Search for the cell housing the specified text and yield its [X, Y] center coordinate. 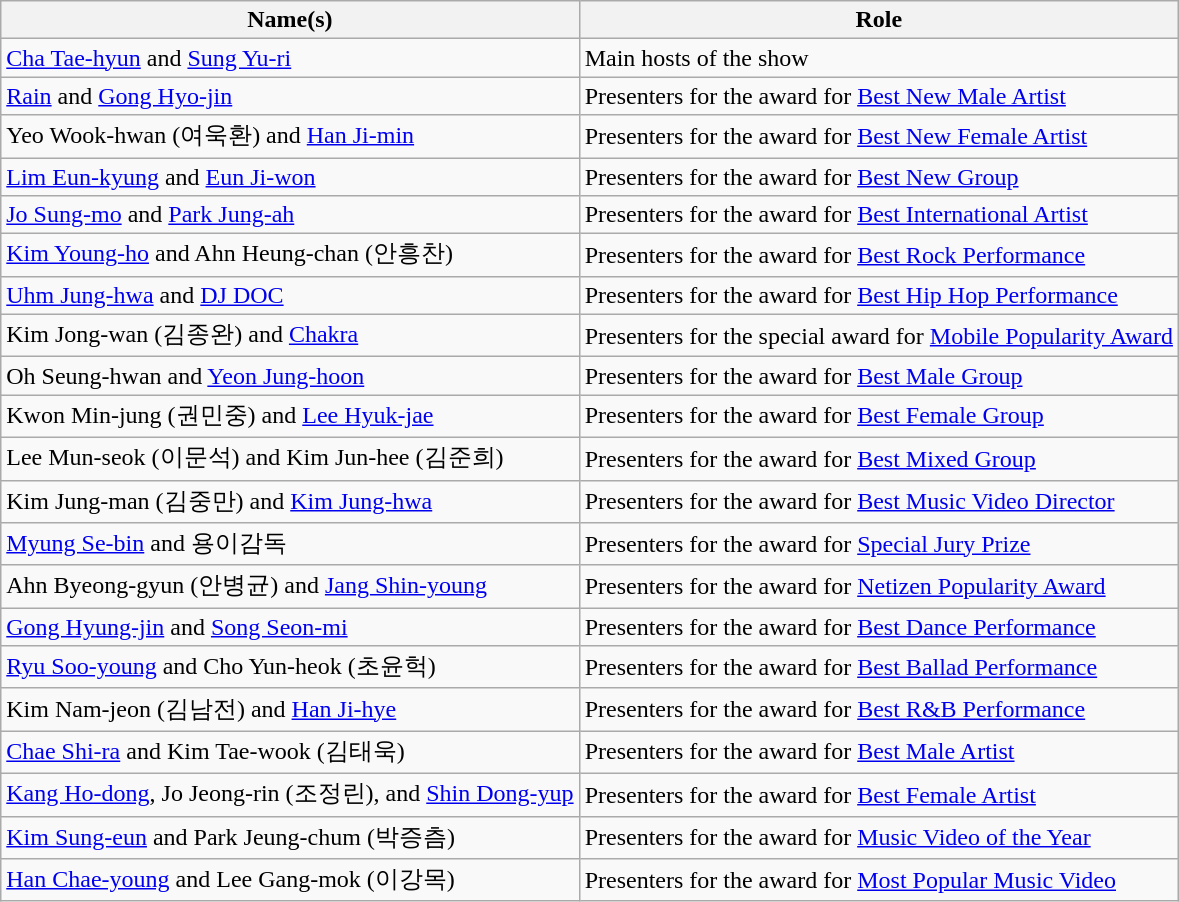
Kim Sung-eun and Park Jeung-chum (박증츰) [290, 838]
Presenters for the award for Music Video of the Year [878, 838]
Presenters for the special award for Mobile Popularity Award [878, 336]
Gong Hyung-jin and Song Seon-mi [290, 627]
Ryu Soo-young and Cho Yun-heok (초윤헉) [290, 668]
Presenters for the award for Best Music Video Director [878, 502]
Lim Eun-kyung and Eun Ji-won [290, 177]
Presenters for the award for Best R&B Performance [878, 710]
Uhm Jung-hwa and DJ DOC [290, 295]
Han Chae-young and Lee Gang-mok (이강목) [290, 880]
Presenters for the award for Best Ballad Performance [878, 668]
Presenters for the award for Best Mixed Group [878, 458]
Myung Se-bin and 용이감독 [290, 544]
Cha Tae-hyun and Sung Yu-ri [290, 58]
Jo Sung-mo and Park Jung-ah [290, 215]
Presenters for the award for Best New Group [878, 177]
Kim Young-ho and Ahn Heung-chan (안흥찬) [290, 256]
Presenters for the award for Special Jury Prize [878, 544]
Oh Seung-hwan and Yeon Jung-hoon [290, 376]
Presenters for the award for Best New Male Artist [878, 96]
Kwon Min-jung (권민중) and Lee Hyuk-jae [290, 416]
Kang Ho-dong, Jo Jeong-rin (조정린), and Shin Dong-yup [290, 794]
Kim Nam-jeon (김남전) and Han Ji-hye [290, 710]
Presenters for the award for Best Female Artist [878, 794]
Kim Jung-man (김중만) and Kim Jung-hwa [290, 502]
Chae Shi-ra and Kim Tae-wook (김태욱) [290, 752]
Presenters for the award for Best Male Group [878, 376]
Yeo Wook-hwan (여욱환) and Han Ji-min [290, 136]
Kim Jong-wan (김종완) and Chakra [290, 336]
Lee Mun-seok (이문석) and Kim Jun-hee (김준희) [290, 458]
Presenters for the award for Best Hip Hop Performance [878, 295]
Main hosts of the show [878, 58]
Presenters for the award for Best Rock Performance [878, 256]
Role [878, 20]
Presenters for the award for Best Female Group [878, 416]
Presenters for the award for Best International Artist [878, 215]
Ahn Byeong-gyun (안병균) and Jang Shin-young [290, 586]
Presenters for the award for Best New Female Artist [878, 136]
Presenters for the award for Netizen Popularity Award [878, 586]
Presenters for the award for Most Popular Music Video [878, 880]
Name(s) [290, 20]
Presenters for the award for Best Male Artist [878, 752]
Presenters for the award for Best Dance Performance [878, 627]
Rain and Gong Hyo-jin [290, 96]
